Pinpoint the cell where the given text exists, returning its [x, y] midpoint coordinate. 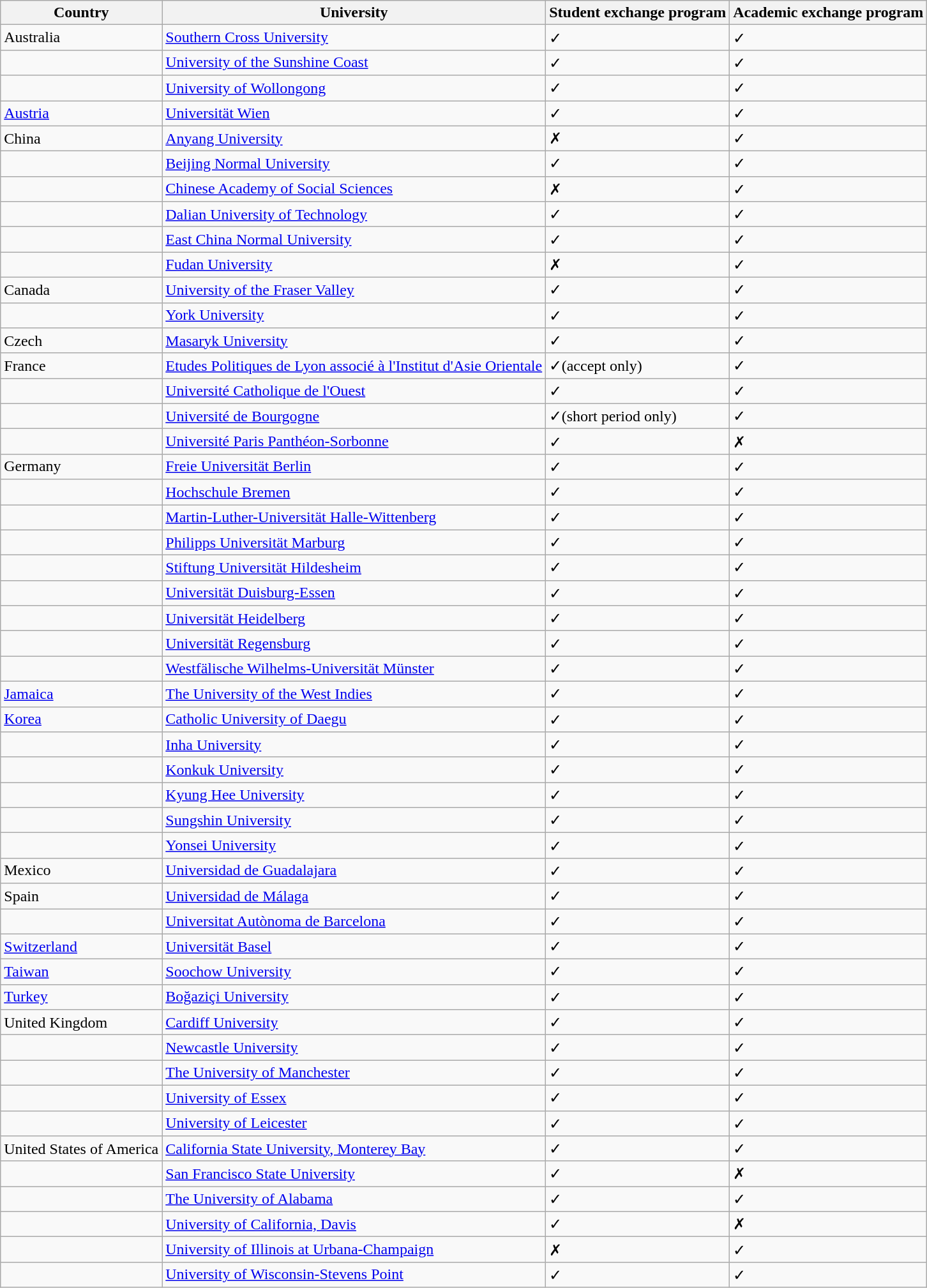
Universidad de Málaga [354, 896]
University of California, Davis [354, 1224]
Cardiff University [354, 1022]
China [82, 139]
Student exchange program [638, 13]
Newcastle University [354, 1047]
Catholic University of Daegu [354, 719]
The University of the West Indies [354, 694]
The University of Manchester [354, 1073]
Inha University [354, 745]
Stiftung Universität Hildesheim [354, 568]
University of Wisconsin-Stevens Point [354, 1275]
Beijing Normal University [354, 164]
University of Wollongong [354, 88]
University of Essex [354, 1098]
Austria [82, 114]
United States of America [82, 1149]
The University of Alabama [354, 1199]
Masaryk University [354, 341]
Universitat Autònoma de Barcelona [354, 922]
Spain [82, 896]
Etudes Politiques de Lyon associé à l'Institut d'Asie Orientale [354, 366]
✓(accept only) [638, 366]
Université Paris Panthéon-Sorbonne [354, 442]
Southern Cross University [354, 38]
East China Normal University [354, 239]
Turkey [82, 997]
University of Illinois at Urbana-Champaign [354, 1250]
Taiwan [82, 972]
Konkuk University [354, 770]
Hochschule Bremen [354, 492]
Jamaica [82, 694]
Universität Wien [354, 114]
Yonsei University [354, 846]
Czech [82, 341]
Fudan University [354, 265]
University of the Sunshine Coast [354, 63]
Country [82, 13]
Chinese Academy of Social Sciences [354, 189]
Université Catholique de l'Ouest [354, 391]
Université de Bourgogne [354, 416]
Dalian University of Technology [354, 214]
University of Leicester [354, 1123]
Universität Duisburg-Essen [354, 593]
Canada [82, 290]
York University [354, 315]
Anyang University [354, 139]
University [354, 13]
Universität Heidelberg [354, 618]
Universität Regensburg [354, 643]
California State University, Monterey Bay [354, 1149]
Germany [82, 467]
Australia [82, 38]
Universidad de Guadalajara [354, 871]
Philipps Universität Marburg [354, 543]
Freie Universität Berlin [354, 467]
Martin-Luther-Universität Halle-Wittenberg [354, 517]
Boğaziçi University [354, 997]
✓(short period only) [638, 416]
Kyung Hee University [354, 795]
Mexico [82, 871]
Sungshin University [354, 820]
Westfälische Wilhelms-Universität Münster [354, 669]
Universität Basel [354, 947]
United Kingdom [82, 1022]
Soochow University [354, 972]
Korea [82, 719]
San Francisco State University [354, 1174]
University of the Fraser Valley [354, 290]
Switzerland [82, 947]
Academic exchange program [829, 13]
France [82, 366]
